Locate the cell with the specified text and output its (X, Y) center coordinate. 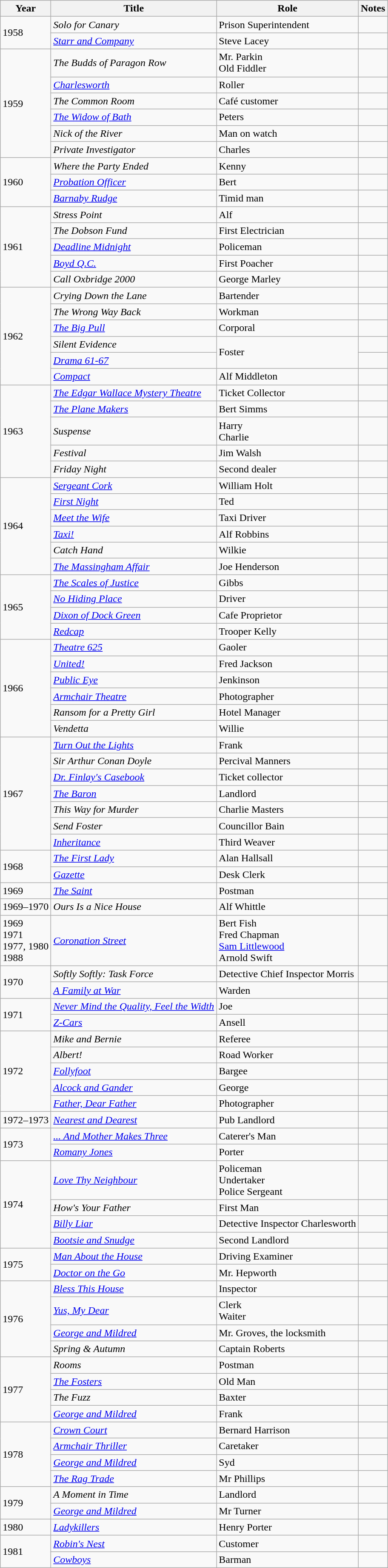
Joe (288, 1006)
Sir Arthur Conan Doyle (134, 761)
1975 (26, 1264)
1971 (26, 1014)
1962 (26, 336)
Dr. Finlay's Casebook (134, 777)
Year (26, 9)
Percival Manners (288, 761)
Catch Hand (134, 550)
Redcap (134, 631)
Ransom for a Pretty Girl (134, 712)
Crown Court (134, 1430)
Gibbs (288, 583)
Alf Robbins (288, 534)
Second dealer (288, 469)
1976 (26, 1319)
Mr. ParkinOld Fiddler (288, 63)
1963 (26, 431)
Love Thy Neighbour (134, 1180)
Charlie Masters (288, 810)
PolicemanUndertakerPolice Sergeant (288, 1180)
Armchair Thriller (134, 1446)
1958 (26, 33)
Inheritance (134, 842)
... And Mother Makes Three (134, 1136)
Mr Turner (288, 1511)
Bert Simms (288, 409)
George (288, 1088)
A Family at War (134, 990)
Bargee (288, 1071)
Silent Evidence (134, 344)
Armchair Theatre (134, 696)
ClerkWaiter (288, 1310)
Road Worker (288, 1055)
Willie (288, 728)
Father, Dear Father (134, 1104)
Driver (288, 599)
Roller (288, 85)
Notes (373, 9)
1961 (26, 247)
Referee (288, 1039)
Councillor Bain (288, 826)
Nick of the River (134, 133)
Third Weaver (288, 842)
Fred Jackson (288, 664)
196919711977, 19801988 (26, 941)
Gaoler (288, 647)
Café customer (288, 101)
Friday Night (134, 469)
Probation Officer (134, 182)
The Big Pull (134, 328)
Where the Party Ended (134, 166)
1965 (26, 607)
No Hiding Place (134, 599)
Charlesworth (134, 85)
Yus, My Dear (134, 1310)
1978 (26, 1454)
First Man (288, 1208)
1969–1970 (26, 907)
Bless This House (134, 1289)
Hotel Manager (288, 712)
Peters (288, 117)
Dixon of Dock Green (134, 615)
Detective Inspector Charlesworth (288, 1224)
Turn Out the Lights (134, 745)
Follyfoot (134, 1071)
1981 (26, 1551)
The Fuzz (134, 1398)
Starr and Company (134, 41)
George Marley (288, 279)
Doctor on the Go (134, 1272)
Call Oxbridge 2000 (134, 279)
Alf Middleton (288, 377)
Alf Whittle (288, 907)
This Way for Murder (134, 810)
The Baron (134, 794)
1960 (26, 182)
Ticket Collector (288, 393)
The Rag Trade (134, 1479)
Desk Clerk (288, 875)
Alf (288, 214)
1968 (26, 866)
Public Eye (134, 680)
Bartender (288, 296)
Mr. Groves, the locksmith (288, 1333)
Taxi! (134, 534)
1972 (26, 1071)
Baxter (288, 1398)
Mr Phillips (288, 1479)
Never Mind the Quality, Feel the Width (134, 1006)
The Edgar Wallace Mystery Theatre (134, 393)
Compact (134, 377)
Inspector (288, 1289)
Festival (134, 453)
Taxi Driver (288, 518)
Cowboys (134, 1559)
The Wrong Way Back (134, 312)
Romany Jones (134, 1152)
Jim Walsh (288, 453)
1979 (26, 1503)
Alan Hallsall (288, 858)
Send Foster (134, 826)
William Holt (288, 485)
Porter (288, 1152)
1977 (26, 1390)
Ticket collector (288, 777)
Customer (288, 1543)
Meet the Wife (134, 518)
1972–1973 (26, 1120)
The Massingham Affair (134, 567)
Spring & Autumn (134, 1349)
Man About the House (134, 1256)
Billy Liar (134, 1224)
Drama 61-67 (134, 360)
A Moment in Time (134, 1495)
Jenkinson (288, 680)
Theatre 625 (134, 647)
1966 (26, 688)
The Saint (134, 891)
Gazette (134, 875)
Stress Point (134, 214)
The Widow of Bath (134, 117)
Mr. Hepworth (288, 1272)
The Common Room (134, 101)
Ours Is a Nice House (134, 907)
Henry Porter (288, 1527)
Kenny (288, 166)
Detective Chief Inspector Morris (288, 974)
Cafe Proprietor (288, 615)
Role (288, 9)
Rooms (134, 1365)
Captain Roberts (288, 1349)
Timid man (288, 198)
Driving Examiner (288, 1256)
Bernard Harrison (288, 1430)
First Poacher (288, 263)
The Budds of Paragon Row (134, 63)
Robin's Nest (134, 1543)
Sergeant Cork (134, 485)
Barman (288, 1559)
Old Man (288, 1381)
Workman (288, 312)
Trooper Kelly (288, 631)
Crying Down the Lane (134, 296)
Suspense (134, 431)
Corporal (288, 328)
Syd (288, 1462)
First Night (134, 502)
Bert (288, 182)
1970 (26, 982)
The Scales of Justice (134, 583)
Pub Landlord (288, 1120)
Solo for Canary (134, 25)
Bootsie and Snudge (134, 1240)
Charles (288, 150)
Steve Lacey (288, 41)
Boyd Q.C. (134, 263)
Bert FishFred ChapmanSam LittlewoodArnold Swift (288, 941)
Foster (288, 352)
Albert! (134, 1055)
1964 (26, 526)
The First Lady (134, 858)
Joe Henderson (288, 567)
Nearest and Dearest (134, 1120)
Mike and Bernie (134, 1039)
1967 (26, 794)
Ladykillers (134, 1527)
Coronation Street (134, 941)
Deadline Midnight (134, 247)
Title (134, 9)
Vendetta (134, 728)
1980 (26, 1527)
The Dobson Fund (134, 231)
Second Landlord (288, 1240)
Barnaby Rudge (134, 198)
Alcock and Gander (134, 1088)
Policeman (288, 247)
Ted (288, 502)
Prison Superintendent (288, 25)
First Electrician (288, 231)
Wilkie (288, 550)
1959 (26, 103)
Ansell (288, 1022)
1973 (26, 1144)
1969 (26, 891)
Warden (288, 990)
How's Your Father (134, 1208)
HarryCharlie (288, 431)
Z-Cars (134, 1022)
United! (134, 664)
The Plane Makers (134, 409)
The Fosters (134, 1381)
Caterer's Man (288, 1136)
1974 (26, 1204)
Man on watch (288, 133)
Caretaker (288, 1446)
Private Investigator (134, 150)
Softly Softly: Task Force (134, 974)
